Detect which cell encompasses the target text, then output its (x, y) center coordinate. 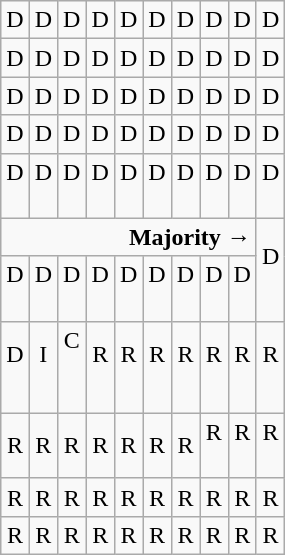
C (72, 367)
I (43, 367)
Majority → (129, 237)
